Capture the cell that displays the provided text and extract its (X, Y) central coordinate. 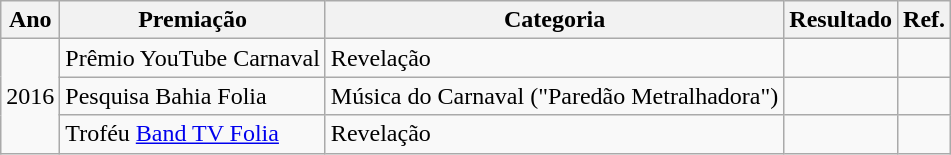
Categoria (554, 20)
2016 (30, 96)
Premiação (193, 20)
Ref. (924, 20)
Pesquisa Bahia Folia (193, 96)
Prêmio YouTube Carnaval (193, 58)
Ano (30, 20)
Troféu Band TV Folia (193, 134)
Resultado (841, 20)
Música do Carnaval ("Paredão Metralhadora") (554, 96)
